Pinpoint the cell where the given text exists, returning its [x, y] midpoint coordinate. 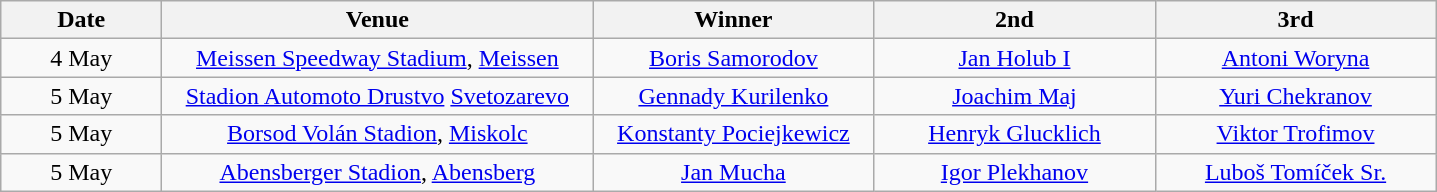
Boris Samorodov [734, 58]
Jan Holub I [1014, 58]
Viktor Trofimov [1296, 134]
Henryk Glucklich [1014, 134]
Winner [734, 20]
Konstanty Pociejkewicz [734, 134]
4 May [82, 58]
Stadion Automoto Drustvo Svetozarevo [378, 96]
Antoni Woryna [1296, 58]
2nd [1014, 20]
Venue [378, 20]
Date [82, 20]
Igor Plekhanov [1014, 172]
3rd [1296, 20]
Gennady Kurilenko [734, 96]
Luboš Tomíček Sr. [1296, 172]
Meissen Speedway Stadium, Meissen [378, 58]
Borsod Volán Stadion, Miskolc [378, 134]
Joachim Maj [1014, 96]
Yuri Chekranov [1296, 96]
Jan Mucha [734, 172]
Abensberger Stadion, Abensberg [378, 172]
